Scan for the cell matching the given text and deliver its (x, y) coordinate at center. 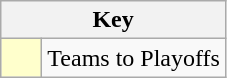
Teams to Playoffs (134, 58)
Key (114, 20)
